Extract the [X, Y] coordinate from the center of the cell holding the provided text.  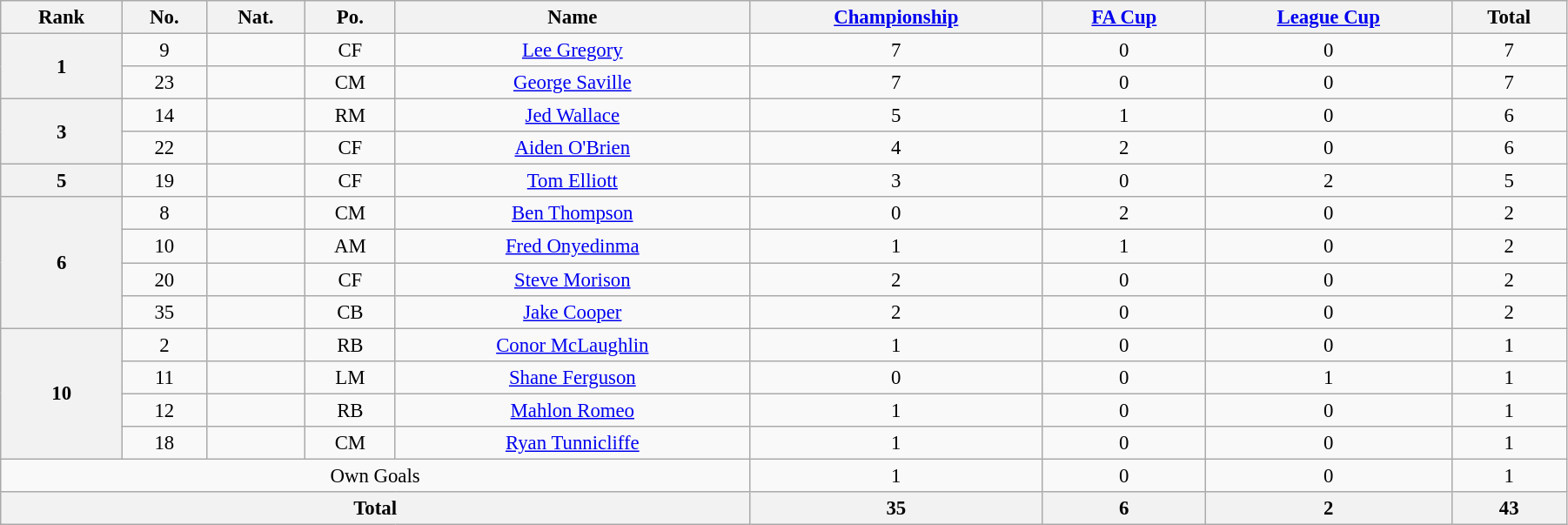
23 [165, 83]
Tom Elliott [573, 181]
Rank [62, 17]
AM [351, 246]
George Saville [573, 83]
CB [351, 312]
Own Goals [376, 475]
RM [351, 116]
20 [165, 279]
9 [165, 50]
43 [1509, 508]
Shane Ferguson [573, 377]
19 [165, 181]
FA Cup [1124, 17]
Ben Thompson [573, 213]
12 [165, 410]
Conor McLaughlin [573, 345]
14 [165, 116]
Nat. [256, 17]
8 [165, 213]
22 [165, 148]
18 [165, 443]
Ryan Tunnicliffe [573, 443]
Aiden O'Brien [573, 148]
League Cup [1328, 17]
4 [896, 148]
LM [351, 377]
11 [165, 377]
Steve Morison [573, 279]
Lee Gregory [573, 50]
Jake Cooper [573, 312]
Po. [351, 17]
Championship [896, 17]
Jed Wallace [573, 116]
Fred Onyedinma [573, 246]
Mahlon Romeo [573, 410]
No. [165, 17]
Name [573, 17]
